Pinpoint the cell where the given text exists, returning its (X, Y) midpoint coordinate. 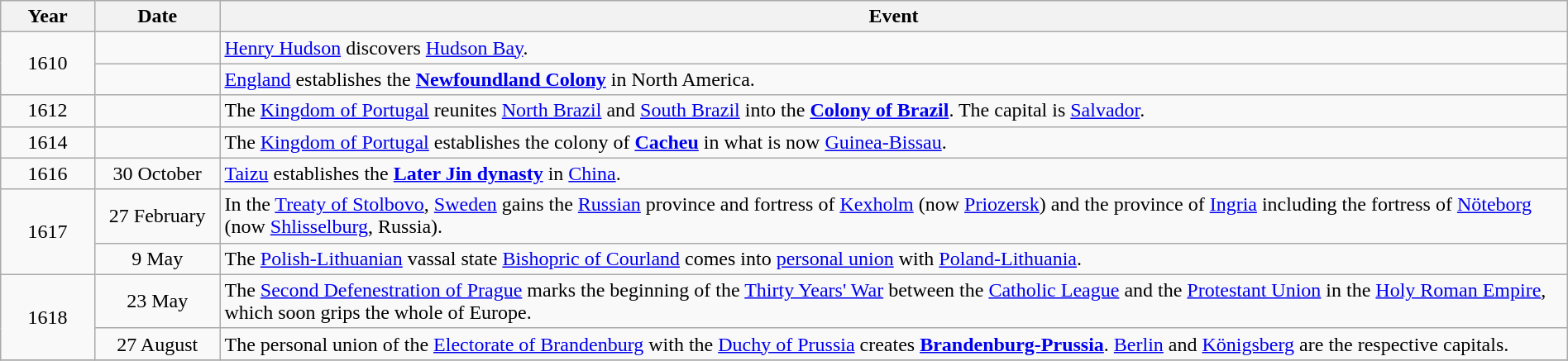
1610 (48, 64)
1612 (48, 111)
23 May (157, 301)
Taizu establishes the Later Jin dynasty in China. (893, 173)
The Polish-Lithuanian vassal state Bishopric of Courland comes into personal union with Poland-Lithuania. (893, 259)
The Kingdom of Portugal establishes the colony of Cacheu in what is now Guinea-Bissau. (893, 142)
Event (893, 17)
England establishes the Newfoundland Colony in North America. (893, 79)
1618 (48, 317)
Henry Hudson discovers Hudson Bay. (893, 48)
1614 (48, 142)
1617 (48, 231)
The Kingdom of Portugal reunites North Brazil and South Brazil into the Colony of Brazil. The capital is Salvador. (893, 111)
27 August (157, 344)
Year (48, 17)
Date (157, 17)
9 May (157, 259)
30 October (157, 173)
1616 (48, 173)
27 February (157, 216)
